Search for the cell housing the specified text and yield its [x, y] center coordinate. 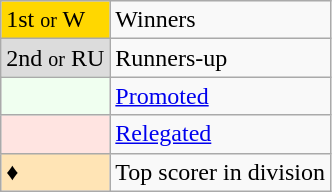
Promoted [220, 96]
Top scorer in division [220, 172]
♦ [56, 172]
2nd or RU [56, 58]
Runners-up [220, 58]
1st or W [56, 20]
Winners [220, 20]
Relegated [220, 134]
